Locate the cell with the specified text and output its (X, Y) center coordinate. 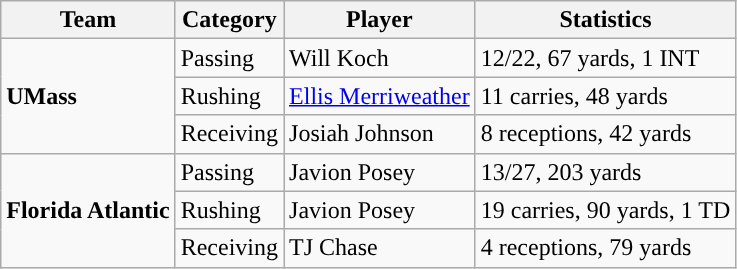
4 receptions, 79 yards (606, 248)
Statistics (606, 20)
UMass (88, 96)
8 receptions, 42 yards (606, 134)
13/27, 203 yards (606, 172)
Florida Atlantic (88, 210)
12/22, 67 yards, 1 INT (606, 58)
Category (229, 20)
Player (380, 20)
11 carries, 48 yards (606, 96)
Ellis Merriweather (380, 96)
TJ Chase (380, 248)
Josiah Johnson (380, 134)
19 carries, 90 yards, 1 TD (606, 210)
Team (88, 20)
Will Koch (380, 58)
